From the cell containing the given text, extract its center point as [x, y] coordinate. 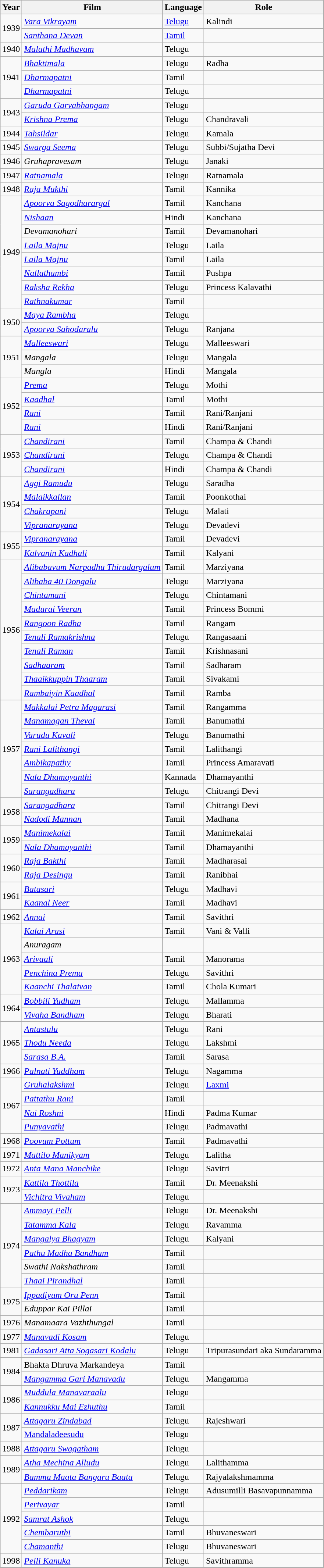
1975 [11, 1301]
Nallathambi [92, 273]
1955 [11, 546]
Eduppar Kai Pillai [92, 1309]
1960 [11, 868]
1998 [11, 1561]
Bhaktimala [92, 63]
1966 [11, 1071]
Batasari [92, 889]
1946 [11, 161]
Nadodi Mannan [92, 819]
Krishnasani [263, 651]
1967 [11, 1106]
Krishna Prema [92, 119]
1947 [11, 175]
Kamala [263, 133]
Year [11, 7]
Rangamma [263, 707]
1977 [11, 1337]
Saradha [263, 483]
Kalvanin Kadhali [92, 553]
Rangam [263, 623]
1949 [11, 252]
Lalithangi [263, 749]
Rani Lalithangi [92, 749]
1951 [11, 357]
Mandaladeesudu [92, 1435]
Annai [92, 917]
Mattilo Manikyam [92, 1155]
Madurai Veeran [92, 609]
1943 [11, 112]
1958 [11, 812]
Poonkothai [263, 497]
1965 [11, 1043]
Samrat Ashok [92, 1519]
Manamagan Thevai [92, 721]
1961 [11, 896]
Pathu Madha Bandham [92, 1253]
1940 [11, 49]
1941 [11, 77]
1992 [11, 1518]
Laxmi [263, 1085]
Ranjana [263, 329]
Tripurasundari aka Sundaramma [263, 1351]
Punyavathi [92, 1127]
1972 [11, 1169]
Varudu Kavali [92, 735]
Nishaan [92, 217]
Savitri [263, 1169]
Rangasaani [263, 637]
Malaikkallan [92, 497]
Rambaiyin Kaadhal [92, 693]
Pelli Kanuka [92, 1561]
Manavadi Kosam [92, 1337]
1962 [11, 917]
Savithramma [263, 1561]
Kalindi [263, 21]
1957 [11, 749]
1986 [11, 1400]
Sarasa B.A. [92, 1057]
Attagaru Swagatham [92, 1449]
Attagaru Zindabad [92, 1421]
Vivaha Bandham [92, 1015]
Mangalya Bhagyam [92, 1239]
Chakrapani [92, 511]
Manamaara Vazhthungal [92, 1323]
Gruhalakshmi [92, 1085]
Raja Mukthi [92, 189]
Padma Kumar [263, 1113]
1981 [11, 1351]
Alibabavum Narpadhu Thirudargalum [92, 567]
Rangoon Radha [92, 623]
Sadharam [263, 665]
Janaki [263, 161]
1989 [11, 1469]
Tenali Raman [92, 651]
Gadasari Atta Sogasari Kodalu [92, 1351]
Madharasai [263, 861]
Lakshmi [263, 1043]
Lalithamma [263, 1462]
Ippadiyum Oru Penn [92, 1294]
Kaanal Neer [92, 903]
1954 [11, 504]
Alibaba 40 Dongalu [92, 581]
Malati [263, 511]
Chembaruthi [92, 1533]
Rajyalakshmamma [263, 1476]
Adusumilli Basavapunnamma [263, 1490]
1952 [11, 406]
1988 [11, 1449]
Aggi Ramudu [92, 483]
Sarasa [263, 1057]
Lalitha [263, 1155]
Apoorva Sagodharargal [92, 203]
Language [183, 7]
1964 [11, 1008]
Sivakami [263, 679]
Chamanthi [92, 1547]
Thodu Needa [92, 1043]
Mallamma [263, 1001]
Antastulu [92, 1029]
1944 [11, 133]
Palnati Yuddham [92, 1071]
Film [92, 7]
Kannika [263, 189]
Mangamma Gari Manavadu [92, 1379]
Kaanchi Thalaivan [92, 987]
1973 [11, 1190]
Princess Bommi [263, 609]
Ambikapathy [92, 763]
Chola Kumari [263, 987]
Vichitra Vivaham [92, 1197]
1971 [11, 1155]
Kannada [183, 777]
Santhana Devan [92, 35]
Bamma Maata Bangaru Baata [92, 1476]
Ravamma [263, 1225]
Garuda Garvabhangam [92, 105]
Rajeshwari [263, 1421]
Muddula Manavaraalu [92, 1393]
Ranibhai [263, 875]
Atha Mechina Alludu [92, 1462]
Kannukku Mai Ezhuthu [92, 1407]
Nagamma [263, 1071]
Bobbili Yudham [92, 1001]
1963 [11, 959]
1948 [11, 189]
1987 [11, 1428]
Bharati [263, 1015]
Raja Desingu [92, 875]
Nai Roshni [92, 1113]
Kattila Thottila [92, 1183]
1984 [11, 1372]
Malathi Madhavam [92, 49]
Kaadhal [92, 399]
Raksha Rekha [92, 287]
1953 [11, 455]
Tatamma Kala [92, 1225]
Madhana [263, 819]
Peddarikam [92, 1490]
Swathi Nakshathram [92, 1267]
1976 [11, 1323]
Gruhapravesam [92, 161]
Penchina Prema [92, 973]
Role [263, 7]
Anuragam [92, 945]
Rathnakumar [92, 301]
1968 [11, 1141]
Princess Kalavathi [263, 287]
Sadhaaram [92, 665]
Mangla [92, 371]
Kalai Arasi [92, 931]
Princess Amaravati [263, 763]
1956 [11, 630]
Prema [92, 385]
Thaaikkuppin Thaaram [92, 679]
Pattathu Rani [92, 1099]
1945 [11, 147]
Perivayar [92, 1504]
1959 [11, 840]
1974 [11, 1246]
Tenali Ramakrishna [92, 637]
Apoorva Sahodaralu [92, 329]
Vara Vikrayam [92, 21]
Raja Bakthi [92, 861]
Ramba [263, 693]
Arivaali [92, 959]
Poovum Pottum [92, 1141]
Vani & Valli [263, 931]
Subbi/Sujatha Devi [263, 147]
Tahsildar [92, 133]
Pushpa [263, 273]
1950 [11, 322]
Thaai Pirandhal [92, 1281]
Anta Mana Manchike [92, 1169]
Maya Rambha [92, 315]
Radha [263, 63]
Bhakta Dhruva Markandeya [92, 1365]
Ammayi Pelli [92, 1211]
Mangamma [263, 1379]
Swarga Seema [92, 147]
Makkalai Petra Magarasi [92, 707]
Manorama [263, 959]
1939 [11, 28]
Chandravali [263, 119]
